Determine the [x, y] coordinate at the center of the cell enclosing the given text.  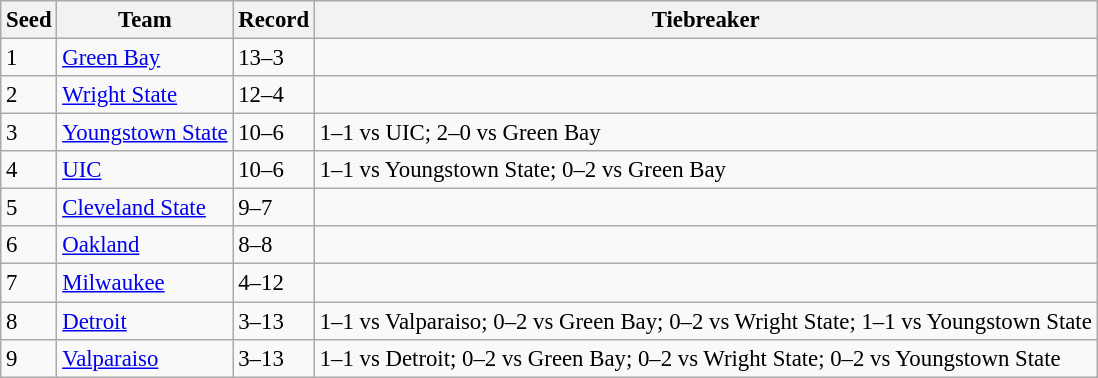
8 [29, 321]
Seed [29, 20]
1–1 vs UIC; 2–0 vs Green Bay [706, 133]
Valparaiso [145, 358]
5 [29, 208]
Milwaukee [145, 283]
Wright State [145, 95]
8–8 [274, 245]
Green Bay [145, 58]
9–7 [274, 208]
9 [29, 358]
Youngstown State [145, 133]
Detroit [145, 321]
4–12 [274, 283]
1 [29, 58]
1–1 vs Detroit; 0–2 vs Green Bay; 0–2 vs Wright State; 0–2 vs Youngstown State [706, 358]
Cleveland State [145, 208]
7 [29, 283]
Team [145, 20]
13–3 [274, 58]
1–1 vs Youngstown State; 0–2 vs Green Bay [706, 170]
6 [29, 245]
4 [29, 170]
1–1 vs Valparaiso; 0–2 vs Green Bay; 0–2 vs Wright State; 1–1 vs Youngstown State [706, 321]
3 [29, 133]
UIC [145, 170]
Tiebreaker [706, 20]
Oakland [145, 245]
2 [29, 95]
12–4 [274, 95]
Record [274, 20]
